Find where the given text appears and provide that cell's center as (x, y) coordinate. 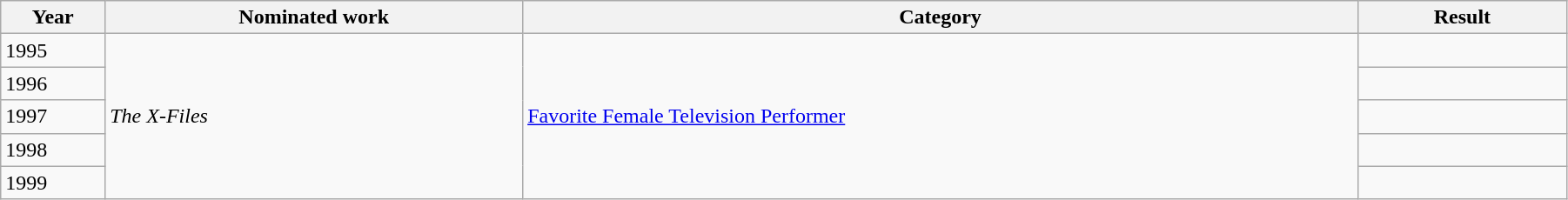
Year (53, 17)
1997 (53, 117)
1996 (53, 83)
1995 (53, 50)
The X-Files (314, 117)
Favorite Female Television Performer (941, 117)
Result (1462, 17)
Nominated work (314, 17)
Category (941, 17)
1999 (53, 183)
1998 (53, 150)
